Search for the cell housing the specified text and yield its (x, y) center coordinate. 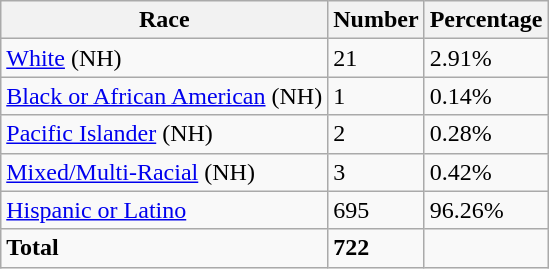
Number (376, 20)
Black or African American (NH) (164, 96)
Hispanic or Latino (164, 210)
Pacific Islander (NH) (164, 134)
695 (376, 210)
3 (376, 172)
21 (376, 58)
0.42% (486, 172)
Race (164, 20)
White (NH) (164, 58)
722 (376, 248)
2.91% (486, 58)
1 (376, 96)
Mixed/Multi-Racial (NH) (164, 172)
0.28% (486, 134)
0.14% (486, 96)
96.26% (486, 210)
2 (376, 134)
Total (164, 248)
Percentage (486, 20)
